Pinpoint the cell where the given text exists, returning its [x, y] midpoint coordinate. 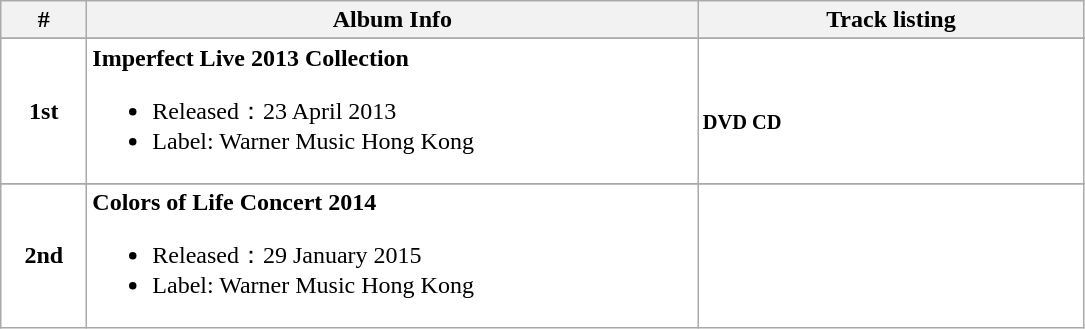
Colors of Life Concert 2014Released：29 January 2015Label: Warner Music Hong Kong [392, 256]
Track listing [891, 20]
Album Info [392, 20]
Imperfect Live 2013 CollectionReleased：23 April 2013Label: Warner Music Hong Kong [392, 112]
1st [44, 112]
# [44, 20]
2nd [44, 256]
DVD CD [891, 112]
